Output the (X, Y) coordinate of the center of the cell containing the given text.  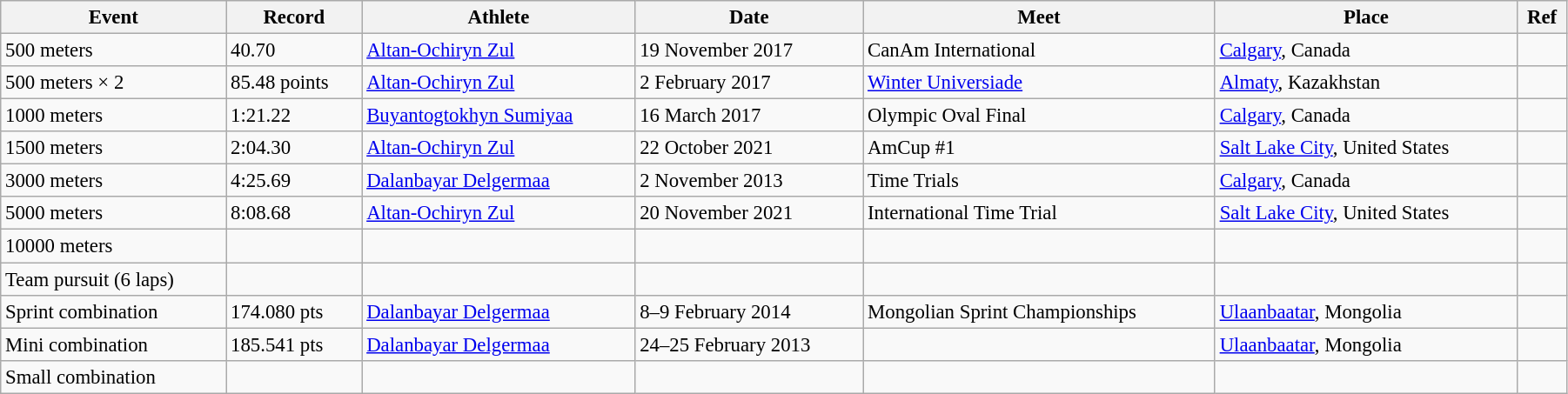
Almaty, Kazakhstan (1366, 83)
20 November 2021 (749, 213)
1000 meters (113, 116)
8–9 February 2014 (749, 311)
Place (1366, 17)
3000 meters (113, 181)
2 February 2017 (749, 83)
Athlete (499, 17)
Buyantogtokhyn Sumiyaa (499, 116)
10000 meters (113, 246)
16 March 2017 (749, 116)
24–25 February 2013 (749, 344)
5000 meters (113, 213)
AmCup #1 (1039, 148)
Mongolian Sprint Championships (1039, 311)
CanAm International (1039, 50)
Winter Universiade (1039, 83)
185.541 pts (294, 344)
Olympic Oval Final (1039, 116)
500 meters (113, 50)
Team pursuit (6 laps) (113, 279)
85.48 points (294, 83)
40.70 (294, 50)
4:25.69 (294, 181)
500 meters × 2 (113, 83)
International Time Trial (1039, 213)
Sprint combination (113, 311)
Ref (1542, 17)
2 November 2013 (749, 181)
1500 meters (113, 148)
2:04.30 (294, 148)
8:08.68 (294, 213)
Mini combination (113, 344)
22 October 2021 (749, 148)
19 November 2017 (749, 50)
Event (113, 17)
Meet (1039, 17)
Small combination (113, 377)
Time Trials (1039, 181)
Date (749, 17)
Record (294, 17)
174.080 pts (294, 311)
1:21.22 (294, 116)
